Locate the cell with the specified text and output its [X, Y] center coordinate. 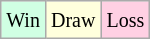
Win [24, 20]
Draw [72, 20]
Loss [126, 20]
